Pinpoint the cell where the given text exists, returning its (X, Y) midpoint coordinate. 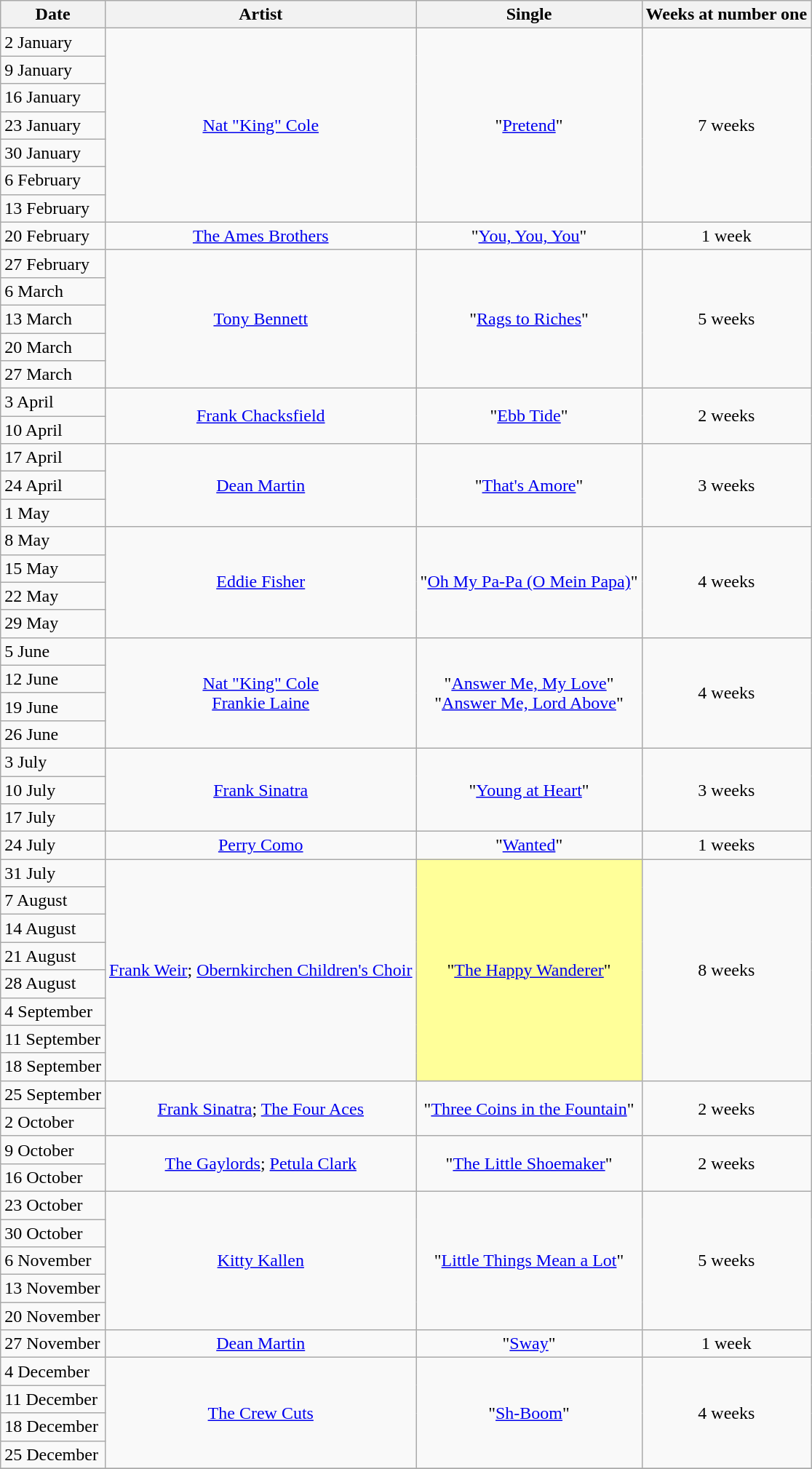
24 April (53, 485)
20 March (53, 347)
"Little Things Mean a Lot" (529, 1260)
11 September (53, 1039)
Eddie Fisher (260, 582)
14 August (53, 928)
9 October (53, 1150)
16 October (53, 1177)
18 December (53, 1427)
15 May (53, 568)
Frank Weir; Obernkirchen Children's Choir (260, 970)
The Gaylords; Petula Clark (260, 1163)
23 January (53, 125)
"Rags to Riches" (529, 319)
13 February (53, 208)
25 September (53, 1094)
Tony Bennett (260, 319)
6 November (53, 1261)
"Sh-Boom" (529, 1413)
Perry Como (260, 845)
29 May (53, 624)
8 May (53, 541)
Artist (260, 15)
16 January (53, 97)
6 February (53, 180)
20 November (53, 1316)
21 August (53, 956)
5 June (53, 651)
Date (53, 15)
"Sway" (529, 1344)
Frank Chacksfield (260, 416)
Kitty Kallen (260, 1260)
Frank Sinatra (260, 789)
22 May (53, 596)
"Pretend" (529, 125)
9 January (53, 70)
8 weeks (726, 970)
Frank Sinatra; The Four Aces (260, 1108)
30 January (53, 153)
"That's Amore" (529, 485)
27 November (53, 1344)
12 June (53, 679)
3 April (53, 402)
27 March (53, 375)
"The Little Shoemaker" (529, 1163)
2 January (53, 42)
23 October (53, 1205)
28 August (53, 984)
25 December (53, 1454)
"Young at Heart" (529, 789)
4 December (53, 1372)
2 October (53, 1122)
26 June (53, 734)
17 July (53, 818)
10 April (53, 430)
20 February (53, 236)
"You, You, You" (529, 236)
"Oh My Pa-Pa (O Mein Papa)" (529, 582)
1 May (53, 513)
31 July (53, 873)
6 March (53, 291)
The Crew Cuts (260, 1413)
7 weeks (726, 125)
4 September (53, 1011)
"Ebb Tide" (529, 416)
13 November (53, 1289)
7 August (53, 901)
10 July (53, 789)
"The Happy Wanderer" (529, 970)
Single (529, 15)
24 July (53, 845)
18 September (53, 1067)
Weeks at number one (726, 15)
3 July (53, 762)
1 weeks (726, 845)
17 April (53, 458)
30 October (53, 1233)
"Answer Me, My Love""Answer Me, Lord Above" (529, 693)
The Ames Brothers (260, 236)
19 June (53, 706)
Nat "King" ColeFrankie Laine (260, 693)
13 March (53, 319)
11 December (53, 1399)
"Three Coins in the Fountain" (529, 1108)
Nat "King" Cole (260, 125)
27 February (53, 263)
"Wanted" (529, 845)
